Detect which cell encompasses the target text, then output its [x, y] center coordinate. 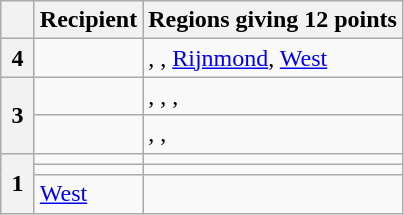
, , Rijnmond, West [273, 58]
4 [18, 58]
, , , [273, 96]
Regions giving 12 points [273, 20]
West [88, 194]
3 [18, 115]
Recipient [88, 20]
1 [18, 183]
, , [273, 134]
